Determine the (X, Y) coordinate at the center of the cell enclosing the given text.  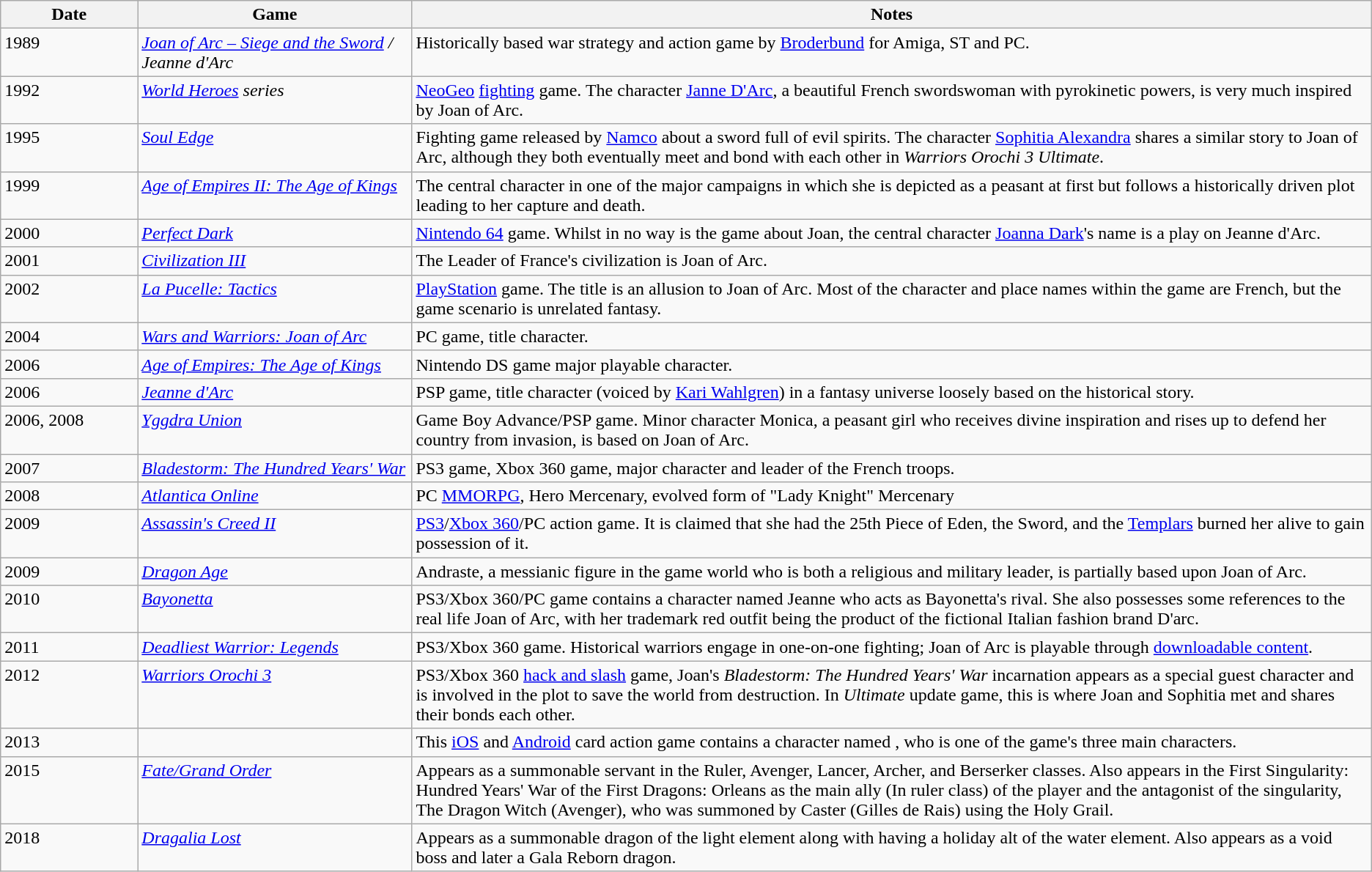
PSP game, title character (voiced by Kari Wahlgren) in a fantasy universe loosely based on the historical story. (891, 392)
2001 (69, 261)
World Heroes series (275, 100)
Bladestorm: The Hundred Years' War (275, 468)
Yggdra Union (275, 429)
Civilization III (275, 261)
This iOS and Android card action game contains a character named , who is one of the game's three main characters. (891, 742)
Assassin's Creed II (275, 533)
Nintendo DS game major playable character. (891, 364)
Joan of Arc – Siege and the Sword / Jeanne d'Arc (275, 53)
Jeanne d'Arc (275, 392)
2010 (69, 610)
PC MMORPG, Hero Mercenary, evolved form of "Lady Knight" Mercenary (891, 496)
Soul Edge (275, 148)
Notes (891, 15)
2007 (69, 468)
1992 (69, 100)
2012 (69, 695)
Date (69, 15)
La Pucelle: Tactics (275, 299)
Deadliest Warrior: Legends (275, 647)
Dragalia Lost (275, 847)
PS3/Xbox 360 game. Historical warriors engage in one-on-one fighting; Joan of Arc is playable through downloadable content. (891, 647)
Age of Empires II: The Age of Kings (275, 195)
Wars and Warriors: Joan of Arc (275, 336)
Age of Empires: The Age of Kings (275, 364)
NeoGeo fighting game. The character Janne D'Arc, a beautiful French swordswoman with pyrokinetic powers, is very much inspired by Joan of Arc. (891, 100)
1999 (69, 195)
Perfect Dark (275, 233)
1989 (69, 53)
Warriors Orochi 3 (275, 695)
2011 (69, 647)
2013 (69, 742)
2008 (69, 496)
Atlantica Online (275, 496)
2004 (69, 336)
PC game, title character. (891, 336)
Historically based war strategy and action game by Broderbund for Amiga, ST and PC. (891, 53)
Andraste, a messianic figure in the game world who is both a religious and military leader, is partially based upon Joan of Arc. (891, 572)
2002 (69, 299)
Dragon Age (275, 572)
2015 (69, 790)
1995 (69, 148)
The Leader of France's civilization is Joan of Arc. (891, 261)
2018 (69, 847)
Nintendo 64 game. Whilst in no way is the game about Joan, the central character Joanna Dark's name is a play on Jeanne d'Arc. (891, 233)
Game (275, 15)
Fate/Grand Order (275, 790)
PS3 game, Xbox 360 game, major character and leader of the French troops. (891, 468)
2006, 2008 (69, 429)
Bayonetta (275, 610)
2000 (69, 233)
